Return [x, y] of the center of cell containing provided text 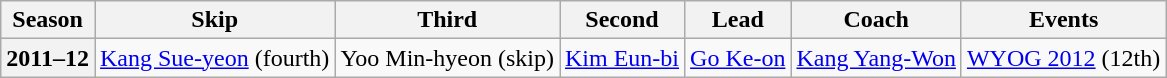
Second [622, 20]
Skip [214, 20]
Kang Yang-Won [876, 58]
Coach [876, 20]
2011–12 [48, 58]
Go Ke-on [738, 58]
Kim Eun-bi [622, 58]
Lead [738, 20]
Yoo Min-hyeon (skip) [448, 58]
Third [448, 20]
WYOG 2012 (12th) [1063, 58]
Season [48, 20]
Events [1063, 20]
Kang Sue-yeon (fourth) [214, 58]
